Pinpoint the cell where the given text exists, returning its (X, Y) midpoint coordinate. 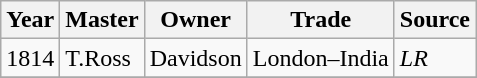
LR (434, 58)
T.Ross (102, 58)
Trade (320, 20)
Master (102, 20)
Source (434, 20)
1814 (30, 58)
Year (30, 20)
Davidson (196, 58)
London–India (320, 58)
Owner (196, 20)
